Identify which cell holds the provided text, then report its [x, y] central coordinate. 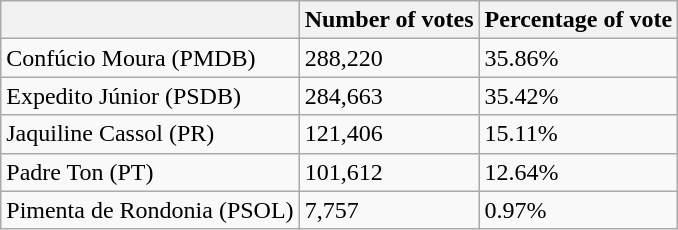
35.42% [578, 96]
101,612 [389, 172]
Percentage of vote [578, 20]
288,220 [389, 58]
Expedito Júnior (PSDB) [150, 96]
284,663 [389, 96]
Padre Ton (PT) [150, 172]
35.86% [578, 58]
12.64% [578, 172]
Number of votes [389, 20]
121,406 [389, 134]
15.11% [578, 134]
Pimenta de Rondonia (PSOL) [150, 210]
Confúcio Moura (PMDB) [150, 58]
0.97% [578, 210]
7,757 [389, 210]
Jaquiline Cassol (PR) [150, 134]
